Scan for the cell matching the given text and deliver its (X, Y) coordinate at center. 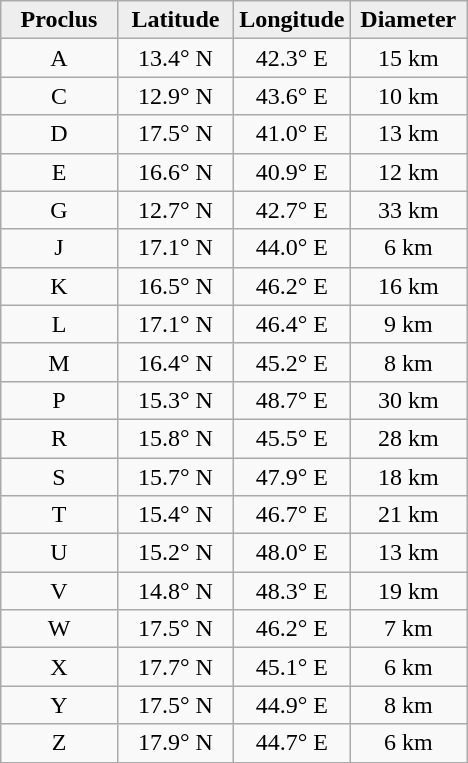
13.4° N (175, 58)
47.9° E (292, 477)
15.8° N (175, 438)
K (59, 286)
44.7° E (292, 743)
45.5° E (292, 438)
16.5° N (175, 286)
R (59, 438)
E (59, 172)
33 km (408, 210)
15 km (408, 58)
17.7° N (175, 667)
30 km (408, 400)
46.7° E (292, 515)
28 km (408, 438)
44.9° E (292, 705)
V (59, 591)
Latitude (175, 20)
43.6° E (292, 96)
12 km (408, 172)
15.4° N (175, 515)
42.3° E (292, 58)
18 km (408, 477)
15.2° N (175, 553)
46.4° E (292, 324)
48.0° E (292, 553)
Diameter (408, 20)
9 km (408, 324)
10 km (408, 96)
P (59, 400)
41.0° E (292, 134)
16.4° N (175, 362)
15.7° N (175, 477)
16.6° N (175, 172)
Y (59, 705)
44.0° E (292, 248)
D (59, 134)
Proclus (59, 20)
45.1° E (292, 667)
M (59, 362)
S (59, 477)
42.7° E (292, 210)
Z (59, 743)
12.7° N (175, 210)
G (59, 210)
45.2° E (292, 362)
12.9° N (175, 96)
17.9° N (175, 743)
X (59, 667)
L (59, 324)
48.7° E (292, 400)
14.8° N (175, 591)
W (59, 629)
T (59, 515)
15.3° N (175, 400)
A (59, 58)
19 km (408, 591)
48.3° E (292, 591)
7 km (408, 629)
Longitude (292, 20)
J (59, 248)
U (59, 553)
40.9° E (292, 172)
C (59, 96)
16 km (408, 286)
21 km (408, 515)
